Scan for the cell matching the given text and deliver its [x, y] coordinate at center. 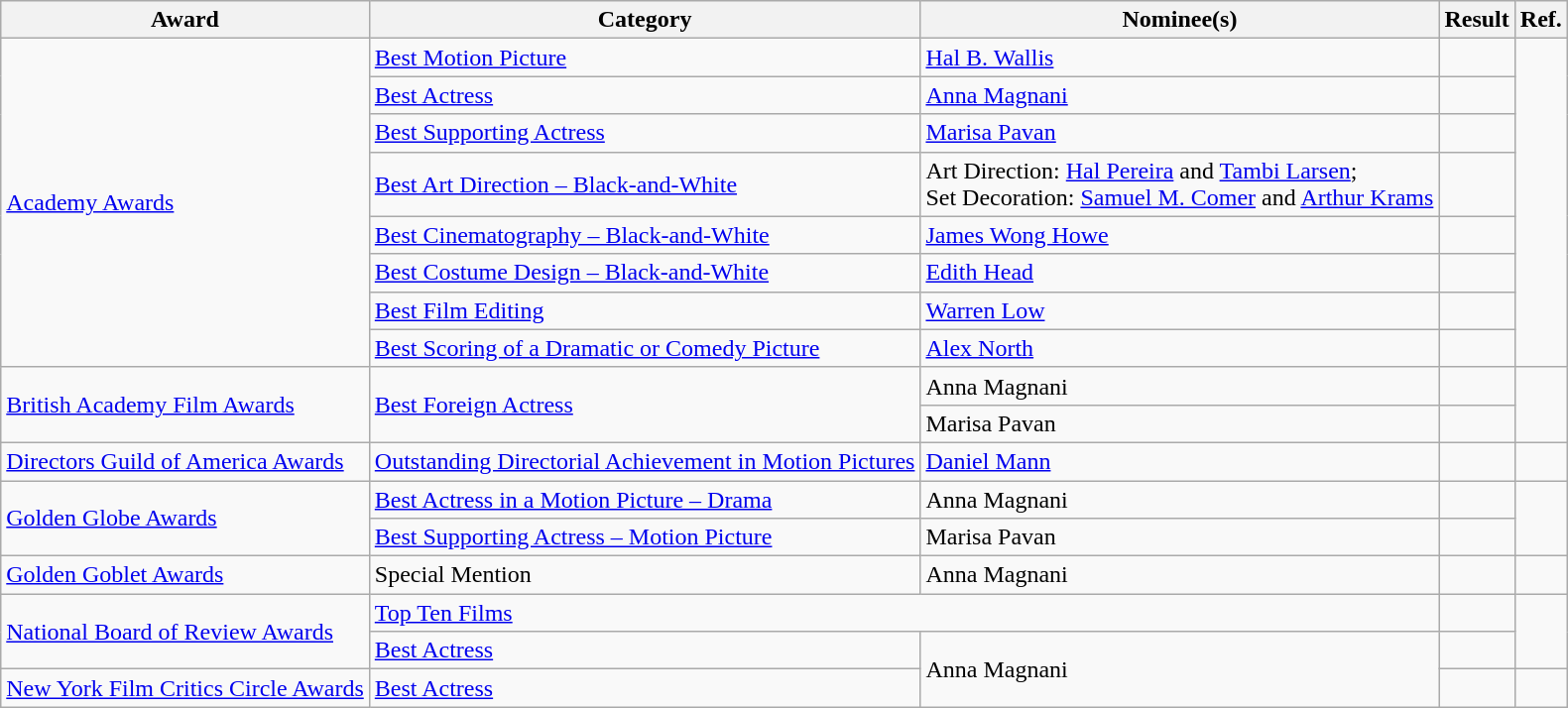
British Academy Film Awards [185, 405]
Hal B. Wallis [1180, 58]
Best Actress in a Motion Picture – Drama [645, 499]
Best Scoring of a Dramatic or Comedy Picture [645, 348]
Special Mention [645, 575]
Best Costume Design – Black-and-White [645, 273]
Golden Globe Awards [185, 518]
Daniel Mann [1180, 461]
Best Cinematography – Black-and-White [645, 235]
Top Ten Films [905, 613]
Best Supporting Actress [645, 133]
Best Film Editing [645, 310]
Golden Goblet Awards [185, 575]
Alex North [1180, 348]
Best Motion Picture [645, 58]
Directors Guild of America Awards [185, 461]
Academy Awards [185, 203]
Best Supporting Actress – Motion Picture [645, 537]
National Board of Review Awards [185, 632]
Result [1477, 20]
Nominee(s) [1180, 20]
Warren Low [1180, 310]
Art Direction: Hal Pereira and Tambi Larsen; Set Decoration: Samuel M. Comer and Arthur Krams [1180, 184]
Best Art Direction – Black-and-White [645, 184]
Edith Head [1180, 273]
Best Foreign Actress [645, 405]
New York Film Critics Circle Awards [185, 688]
Category [645, 20]
James Wong Howe [1180, 235]
Outstanding Directorial Achievement in Motion Pictures [645, 461]
Ref. [1541, 20]
Award [185, 20]
